Detect which cell encompasses the target text, then output its (X, Y) center coordinate. 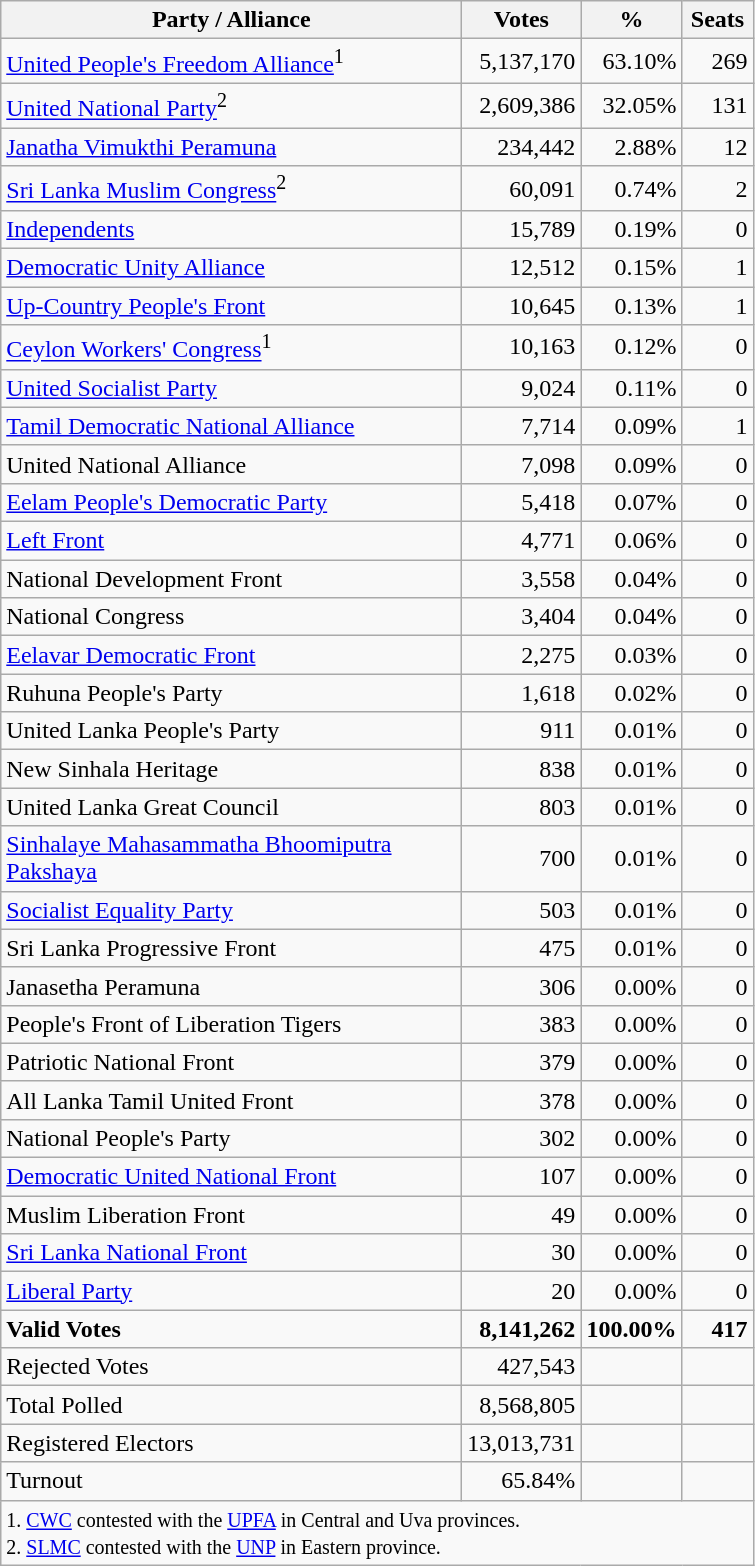
United People's Freedom Alliance1 (232, 62)
% (632, 20)
Patriotic National Front (232, 1062)
United National Alliance (232, 464)
10,163 (522, 348)
Up-Country People's Front (232, 306)
Sri Lanka Progressive Front (232, 948)
2.88% (632, 147)
1,618 (522, 693)
503 (522, 910)
0.12% (632, 348)
Total Polled (232, 1405)
National People's Party (232, 1138)
803 (522, 807)
107 (522, 1177)
383 (522, 1024)
12,512 (522, 268)
234,442 (522, 147)
700 (522, 858)
60,091 (522, 188)
National Congress (232, 617)
65.84% (522, 1481)
United National Party2 (232, 106)
9,024 (522, 388)
2 (718, 188)
417 (718, 1329)
Sinhalaye Mahasammatha Bhoomiputra Pakshaya (232, 858)
131 (718, 106)
Socialist Equality Party (232, 910)
Janasetha Peramuna (232, 986)
National Development Front (232, 579)
12 (718, 147)
0.11% (632, 388)
Liberal Party (232, 1291)
49 (522, 1215)
63.10% (632, 62)
Ceylon Workers' Congress1 (232, 348)
30 (522, 1253)
Sri Lanka Muslim Congress2 (232, 188)
427,543 (522, 1367)
0.19% (632, 230)
32.05% (632, 106)
Turnout (232, 1481)
Eelavar Democratic Front (232, 655)
0.74% (632, 188)
0.03% (632, 655)
0.07% (632, 502)
Muslim Liberation Front (232, 1215)
475 (522, 948)
Seats (718, 20)
378 (522, 1100)
0.02% (632, 693)
0.13% (632, 306)
United Socialist Party (232, 388)
20 (522, 1291)
379 (522, 1062)
Registered Electors (232, 1443)
5,137,170 (522, 62)
Tamil Democratic National Alliance (232, 426)
0.15% (632, 268)
All Lanka Tamil United Front (232, 1100)
Votes (522, 20)
8,568,805 (522, 1405)
269 (718, 62)
0.06% (632, 541)
4,771 (522, 541)
13,013,731 (522, 1443)
1. CWC contested with the UPFA in Central and Uva provinces.2. SLMC contested with the UNP in Eastern province. (377, 1532)
Democratic Unity Alliance (232, 268)
Eelam People's Democratic Party (232, 502)
New Sinhala Heritage (232, 769)
10,645 (522, 306)
8,141,262 (522, 1329)
15,789 (522, 230)
3,404 (522, 617)
United Lanka Great Council (232, 807)
Party / Alliance (232, 20)
911 (522, 731)
Left Front (232, 541)
306 (522, 986)
3,558 (522, 579)
Independents (232, 230)
Rejected Votes (232, 1367)
Sri Lanka National Front (232, 1253)
100.00% (632, 1329)
2,275 (522, 655)
People's Front of Liberation Tigers (232, 1024)
7,098 (522, 464)
Valid Votes (232, 1329)
United Lanka People's Party (232, 731)
Ruhuna People's Party (232, 693)
7,714 (522, 426)
838 (522, 769)
302 (522, 1138)
Democratic United National Front (232, 1177)
5,418 (522, 502)
Janatha Vimukthi Peramuna (232, 147)
2,609,386 (522, 106)
